Find where the given text appears and provide that cell's center as [x, y] coordinate. 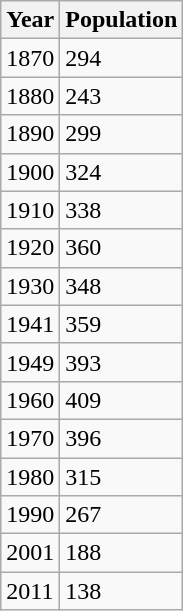
243 [122, 96]
315 [122, 477]
360 [122, 248]
396 [122, 438]
267 [122, 515]
348 [122, 286]
Population [122, 20]
1970 [30, 438]
1949 [30, 362]
1910 [30, 210]
1920 [30, 248]
1900 [30, 172]
409 [122, 400]
138 [122, 591]
1930 [30, 286]
1980 [30, 477]
324 [122, 172]
1880 [30, 96]
1941 [30, 324]
2001 [30, 553]
2011 [30, 591]
1990 [30, 515]
359 [122, 324]
294 [122, 58]
1960 [30, 400]
188 [122, 553]
1870 [30, 58]
338 [122, 210]
393 [122, 362]
299 [122, 134]
Year [30, 20]
1890 [30, 134]
